Return the [X, Y] coordinate for the center point of the cell that contains the specified text.  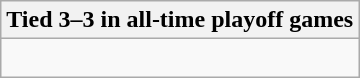
Tied 3–3 in all-time playoff games [180, 20]
